Return [X, Y] of the center of cell containing provided text 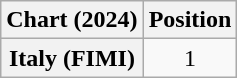
Italy (FIMI) [72, 58]
Position [190, 20]
Chart (2024) [72, 20]
1 [190, 58]
